Determine the [X, Y] coordinate at the center of the cell enclosing the given text.  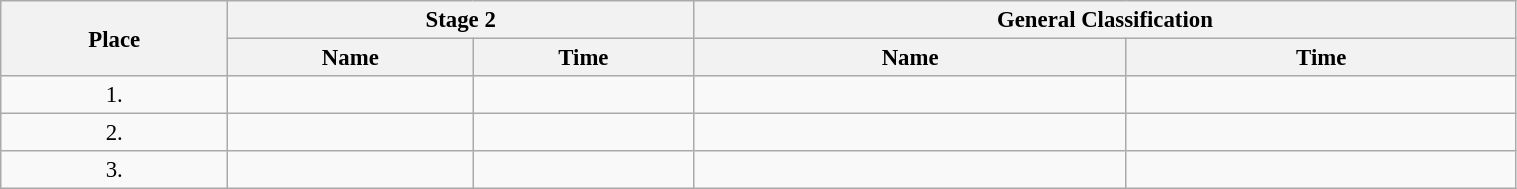
1. [114, 95]
General Classification [1105, 20]
3. [114, 170]
Place [114, 38]
2. [114, 133]
Stage 2 [461, 20]
